Find where the given text appears and provide that cell's center as [X, Y] coordinate. 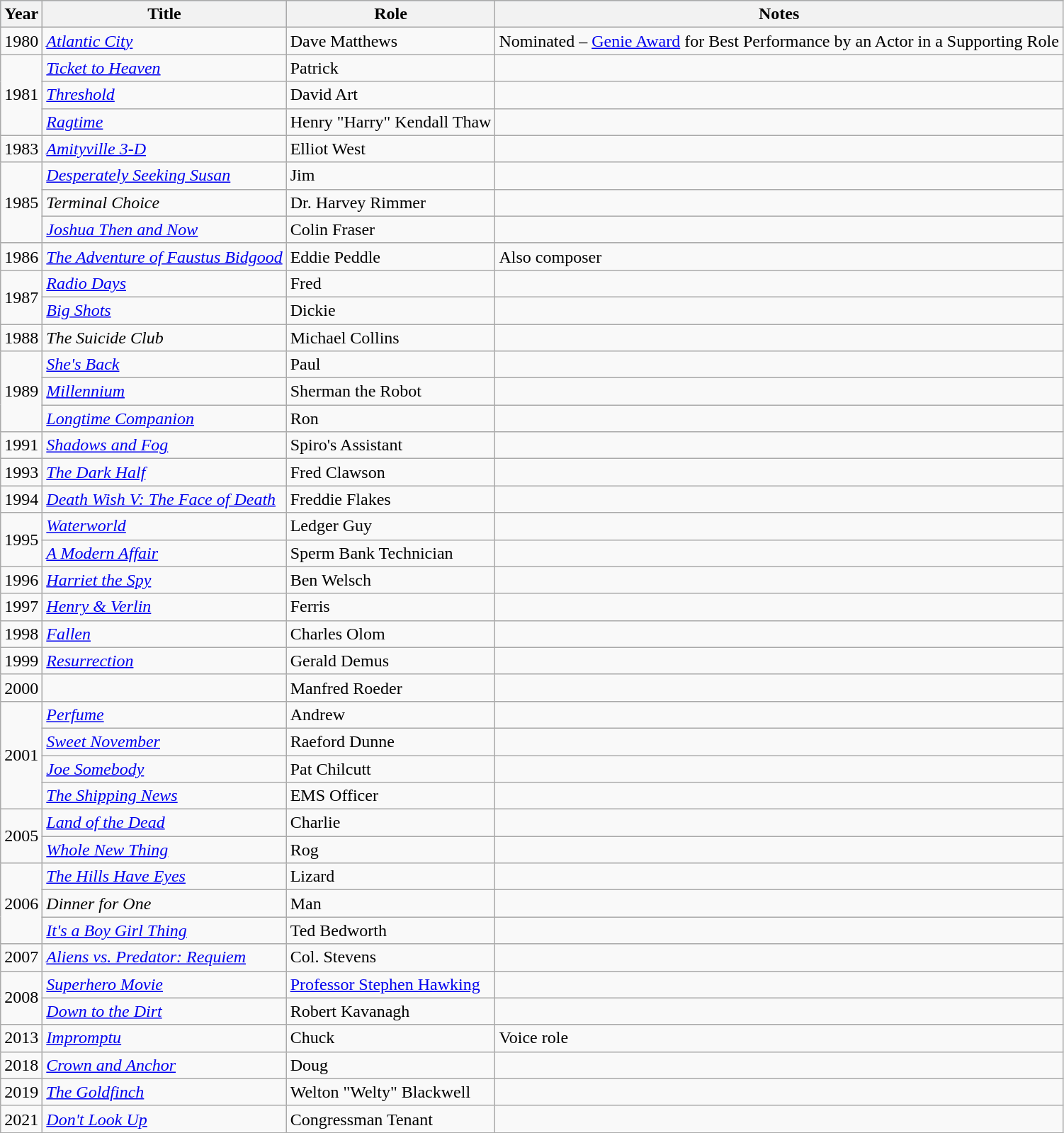
Sherman the Robot [391, 392]
Radio Days [164, 283]
Joe Somebody [164, 768]
Dickie [391, 310]
2001 [21, 755]
1985 [21, 203]
David Art [391, 95]
Welton "Welty" Blackwell [391, 1092]
Year [21, 14]
The Suicide Club [164, 338]
Death Wish V: The Face of Death [164, 499]
Land of the Dead [164, 823]
Andrew [391, 714]
Col. Stevens [391, 957]
Michael Collins [391, 338]
Don't Look Up [164, 1119]
Doug [391, 1065]
Crown and Anchor [164, 1065]
Threshold [164, 95]
Gerald Demus [391, 661]
Millennium [164, 392]
1986 [21, 256]
1991 [21, 445]
2018 [21, 1065]
Lizard [391, 877]
1998 [21, 634]
Atlantic City [164, 41]
Professor Stephen Hawking [391, 984]
Ticket to Heaven [164, 68]
Freddie Flakes [391, 499]
1999 [21, 661]
Big Shots [164, 310]
Nominated – Genie Award for Best Performance by an Actor in a Supporting Role [779, 41]
Voice role [779, 1038]
1981 [21, 95]
Sperm Bank Technician [391, 553]
Dave Matthews [391, 41]
1996 [21, 580]
Henry "Harry" Kendall Thaw [391, 122]
Dr. Harvey Rimmer [391, 203]
Congressman Tenant [391, 1119]
The Adventure of Faustus Bidgood [164, 256]
It's a Boy Girl Thing [164, 930]
2006 [21, 904]
The Shipping News [164, 796]
A Modern Affair [164, 553]
Patrick [391, 68]
2013 [21, 1038]
Man [391, 904]
Perfume [164, 714]
Desperately Seeking Susan [164, 176]
Notes [779, 14]
Fred [391, 283]
Superhero Movie [164, 984]
Colin Fraser [391, 229]
2007 [21, 957]
Eddie Peddle [391, 256]
Terminal Choice [164, 203]
1980 [21, 41]
Role [391, 14]
Charles Olom [391, 634]
1987 [21, 297]
Dinner for One [164, 904]
Elliot West [391, 149]
Chuck [391, 1038]
Shadows and Fog [164, 445]
Impromptu [164, 1038]
The Goldfinch [164, 1092]
Waterworld [164, 526]
1993 [21, 472]
1994 [21, 499]
Jim [391, 176]
Harriet the Spy [164, 580]
1995 [21, 540]
Charlie [391, 823]
The Hills Have Eyes [164, 877]
Rog [391, 850]
Longtime Companion [164, 419]
Resurrection [164, 661]
2005 [21, 836]
Ledger Guy [391, 526]
EMS Officer [391, 796]
Aliens vs. Predator: Requiem [164, 957]
1988 [21, 338]
2021 [21, 1119]
Ted Bedworth [391, 930]
Paul [391, 365]
Amityville 3-D [164, 149]
2008 [21, 998]
Manfred Roeder [391, 688]
Henry & Verlin [164, 607]
Fred Clawson [391, 472]
She's Back [164, 365]
1997 [21, 607]
Down to the Dirt [164, 1011]
Joshua Then and Now [164, 229]
Also composer [779, 256]
Ben Welsch [391, 580]
Sweet November [164, 741]
Ron [391, 419]
Fallen [164, 634]
Ferris [391, 607]
2000 [21, 688]
Raeford Dunne [391, 741]
1989 [21, 392]
The Dark Half [164, 472]
Ragtime [164, 122]
Spiro's Assistant [391, 445]
1983 [21, 149]
2019 [21, 1092]
Whole New Thing [164, 850]
Pat Chilcutt [391, 768]
Robert Kavanagh [391, 1011]
Title [164, 14]
